For the text-containing cell, return its midpoint in (X, Y) coordinate format. 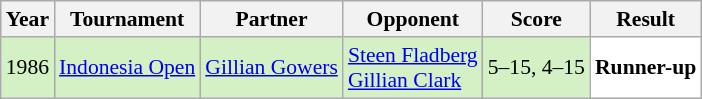
1986 (28, 68)
Steen Fladberg Gillian Clark (413, 68)
5–15, 4–15 (536, 68)
Tournament (127, 19)
Opponent (413, 19)
Partner (272, 19)
Score (536, 19)
Gillian Gowers (272, 68)
Indonesia Open (127, 68)
Runner-up (646, 68)
Year (28, 19)
Result (646, 19)
